Find where the given text appears and provide that cell's center as [X, Y] coordinate. 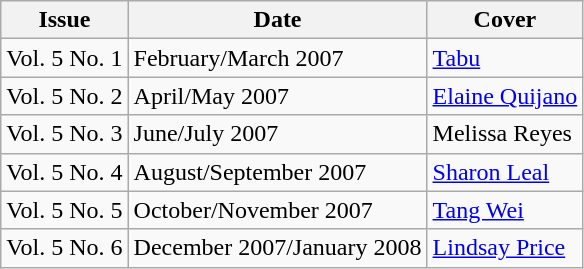
Vol. 5 No. 1 [64, 58]
Vol. 5 No. 3 [64, 134]
Tabu [505, 58]
Vol. 5 No. 4 [64, 172]
Vol. 5 No. 6 [64, 248]
Vol. 5 No. 5 [64, 210]
Date [278, 20]
Vol. 5 No. 2 [64, 96]
Sharon Leal [505, 172]
December 2007/January 2008 [278, 248]
June/July 2007 [278, 134]
Issue [64, 20]
Cover [505, 20]
April/May 2007 [278, 96]
October/November 2007 [278, 210]
February/March 2007 [278, 58]
Lindsay Price [505, 248]
August/September 2007 [278, 172]
Tang Wei [505, 210]
Elaine Quijano [505, 96]
Melissa Reyes [505, 134]
